Determine the [x, y] coordinate at the center of the cell enclosing the given text.  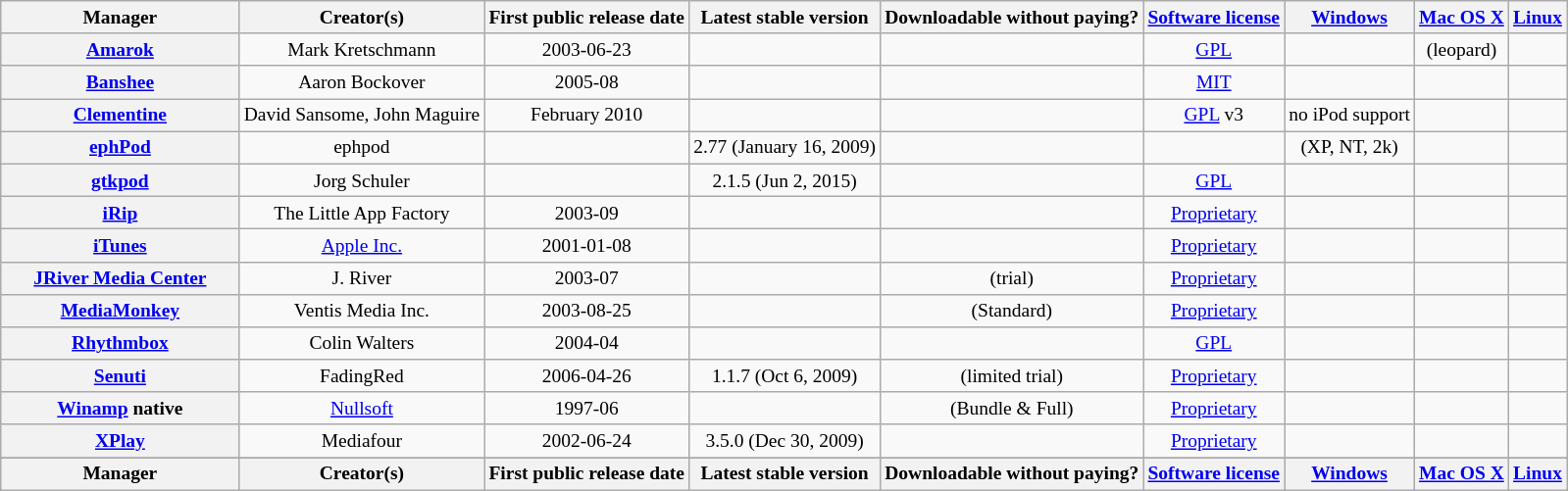
(XP, NT, 2k) [1349, 147]
Senuti [120, 376]
Jorg Schuler [362, 180]
Nullsoft [362, 408]
2006-04-26 [586, 376]
Apple Inc. [362, 245]
2003-06-23 [586, 49]
(limited trial) [1012, 376]
Winamp native [120, 408]
JRiver Media Center [120, 278]
iRip [120, 212]
XPlay [120, 441]
(trial) [1012, 278]
2003-08-25 [586, 310]
iTunes [120, 245]
2004-04 [586, 343]
David Sansome, John Maguire [362, 116]
Colin Walters [362, 343]
(Standard) [1012, 310]
Aaron Bockover [362, 82]
Amarok [120, 49]
2002-06-24 [586, 441]
Clementine [120, 116]
1.1.7 (Oct 6, 2009) [784, 376]
The Little App Factory [362, 212]
MIT [1214, 82]
2001-01-08 [586, 245]
Banshee [120, 82]
ephpod [362, 147]
FadingRed [362, 376]
2003-09 [586, 212]
(leopard) [1461, 49]
J. River [362, 278]
2005-08 [586, 82]
ephPod [120, 147]
no iPod support [1349, 116]
MediaMonkey [120, 310]
3.5.0 (Dec 30, 2009) [784, 441]
2.77 (January 16, 2009) [784, 147]
February 2010 [586, 116]
Rhythmbox [120, 343]
gtkpod [120, 180]
GPL v3 [1214, 116]
1997-06 [586, 408]
Ventis Media Inc. [362, 310]
2003-07 [586, 278]
Mark Kretschmann [362, 49]
(Bundle & Full) [1012, 408]
Mediafour [362, 441]
2.1.5 (Jun 2, 2015) [784, 180]
